Determine the (x, y) coordinate at the center of the cell enclosing the given text.  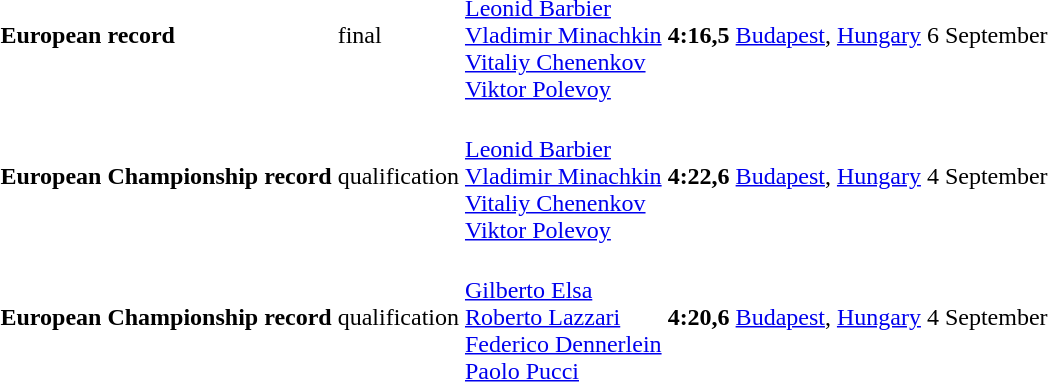
4:22,6 (698, 176)
Budapest, Hungary (828, 176)
Leonid BarbierVladimir MinachkinVitaliy ChenenkovViktor Polevoy (563, 176)
qualification (398, 176)
